Identify which cell holds the provided text, then report its [X, Y] central coordinate. 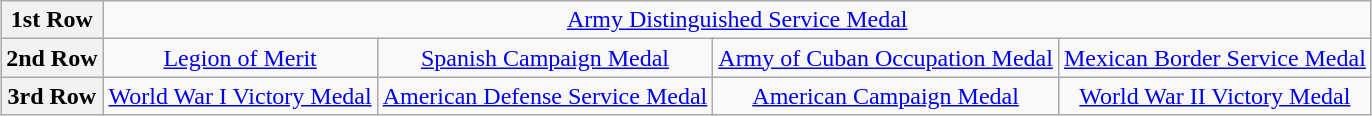
World War I Victory Medal [240, 96]
3rd Row [52, 96]
World War II Victory Medal [1214, 96]
Mexican Border Service Medal [1214, 58]
1st Row [52, 20]
2nd Row [52, 58]
Legion of Merit [240, 58]
Army Distinguished Service Medal [737, 20]
Spanish Campaign Medal [545, 58]
American Defense Service Medal [545, 96]
Army of Cuban Occupation Medal [886, 58]
American Campaign Medal [886, 96]
